Return the [x, y] coordinate for the center point of the cell that contains the specified text.  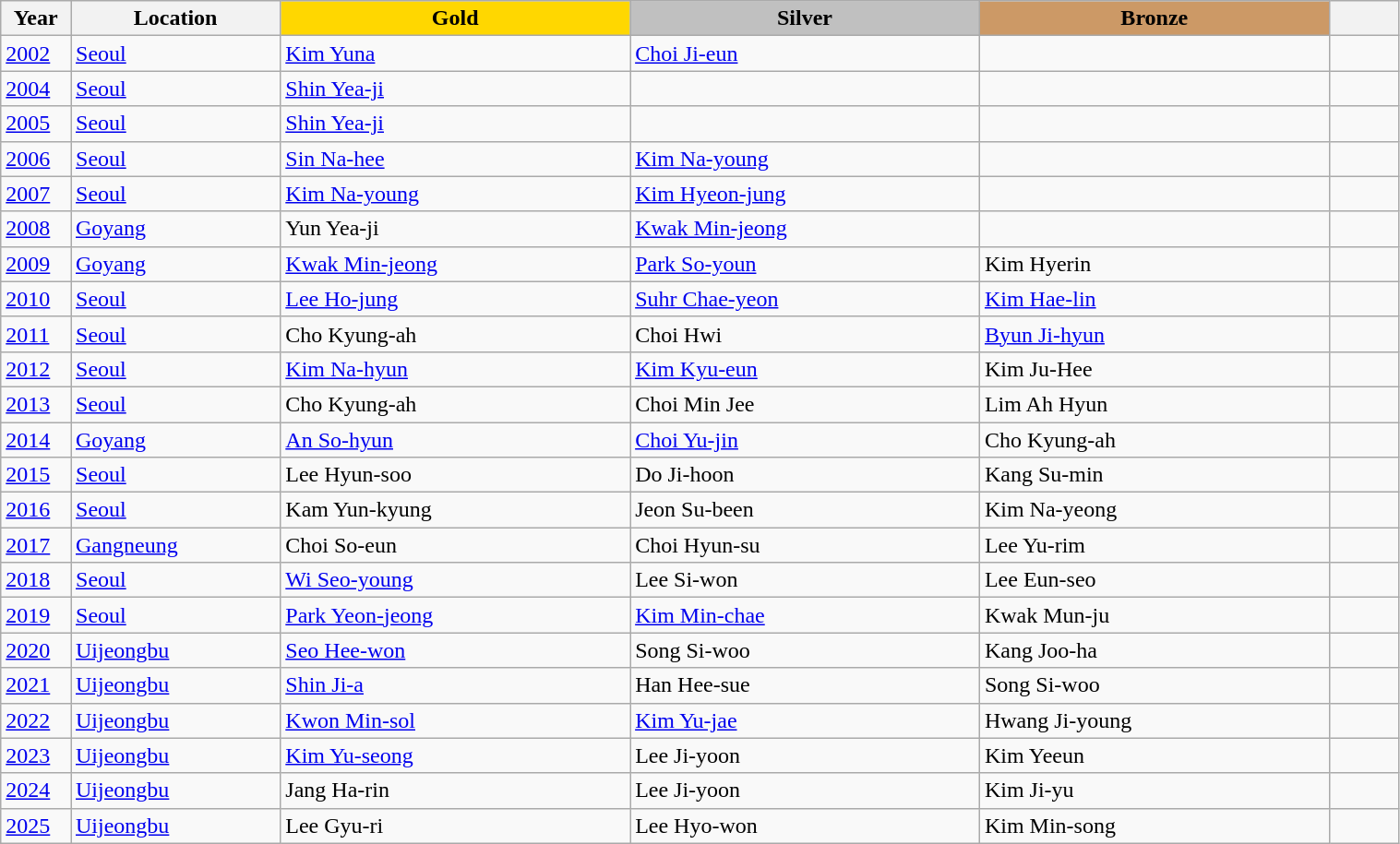
Kim Ju-Hee [1154, 369]
Park Yeon-jeong [456, 615]
Park So-youn [805, 264]
2004 [36, 89]
Seo Hee-won [456, 650]
Location [175, 18]
Kim Min-chae [805, 615]
2007 [36, 194]
2005 [36, 124]
Kim Yu-seong [456, 755]
Sin Na-hee [456, 159]
2008 [36, 229]
2017 [36, 545]
Shin Ji-a [456, 685]
Kim Na-hyun [456, 369]
Suhr Chae-yeon [805, 299]
2002 [36, 53]
2016 [36, 510]
2024 [36, 791]
Choi Hwi [805, 334]
Do Ji-hoon [805, 475]
Choi Yu-jin [805, 440]
Choi Hyun-su [805, 545]
2009 [36, 264]
Yun Yea-ji [456, 229]
Kang Su-min [1154, 475]
Kim Kyu-eun [805, 369]
2010 [36, 299]
Kang Joo-ha [1154, 650]
An So-hyun [456, 440]
Byun Ji-hyun [1154, 334]
2011 [36, 334]
Kim Hyeon-jung [805, 194]
Lim Ah Hyun [1154, 404]
2019 [36, 615]
Lee Eun-seo [1154, 580]
2006 [36, 159]
Kam Yun-kyung [456, 510]
2021 [36, 685]
Kim Min-song [1154, 826]
Kwon Min-sol [456, 720]
Choi So-eun [456, 545]
Kim Yeeun [1154, 755]
Kim Hae-lin [1154, 299]
2014 [36, 440]
Silver [805, 18]
Kim Ji-yu [1154, 791]
Bronze [1154, 18]
Kwak Mun-ju [1154, 615]
Lee Hyun-soo [456, 475]
2012 [36, 369]
Lee Yu-rim [1154, 545]
2020 [36, 650]
Kim Yuna [456, 53]
Lee Gyu-ri [456, 826]
2025 [36, 826]
2022 [36, 720]
Choi Min Jee [805, 404]
2013 [36, 404]
Gangneung [175, 545]
Lee Si-won [805, 580]
Kim Hyerin [1154, 264]
Jang Ha-rin [456, 791]
Lee Ho-jung [456, 299]
Wi Seo-young [456, 580]
Jeon Su-been [805, 510]
Lee Hyo-won [805, 826]
Hwang Ji-young [1154, 720]
Han Hee-sue [805, 685]
Kim Na-yeong [1154, 510]
Gold [456, 18]
Kim Yu-jae [805, 720]
2015 [36, 475]
Choi Ji-eun [805, 53]
2018 [36, 580]
2023 [36, 755]
Year [36, 18]
